Determine the [x, y] coordinate at the center of the cell enclosing the given text.  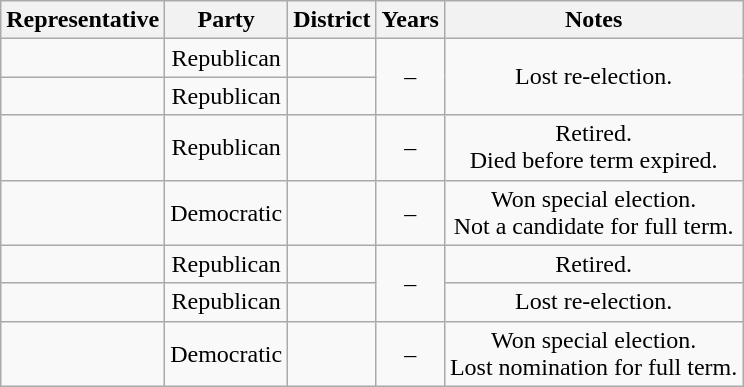
Won special election.Lost nomination for full term. [593, 354]
Notes [593, 20]
District [332, 20]
Retired. [593, 264]
Representative [83, 20]
Won special election.Not a candidate for full term. [593, 212]
Retired.Died before term expired. [593, 148]
Party [226, 20]
Years [410, 20]
